Identify which cell holds the provided text, then report its [x, y] central coordinate. 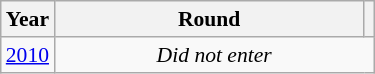
2010 [28, 55]
Round [209, 19]
Year [28, 19]
Did not enter [214, 55]
